Scan for the cell matching the given text and deliver its (X, Y) coordinate at center. 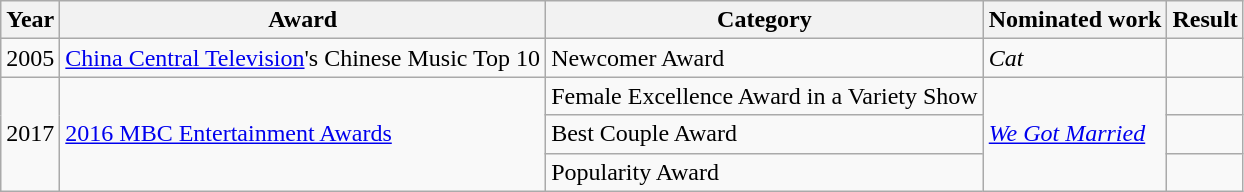
2005 (30, 58)
Award (303, 20)
Cat (1075, 58)
Popularity Award (765, 172)
Year (30, 20)
Best Couple Award (765, 134)
Nominated work (1075, 20)
Category (765, 20)
Result (1205, 20)
Female Excellence Award in a Variety Show (765, 96)
Newcomer Award (765, 58)
We Got Married (1075, 134)
China Central Television's Chinese Music Top 10 (303, 58)
2016 MBC Entertainment Awards (303, 134)
2017 (30, 134)
